For the text-containing cell, return its midpoint in [x, y] coordinate format. 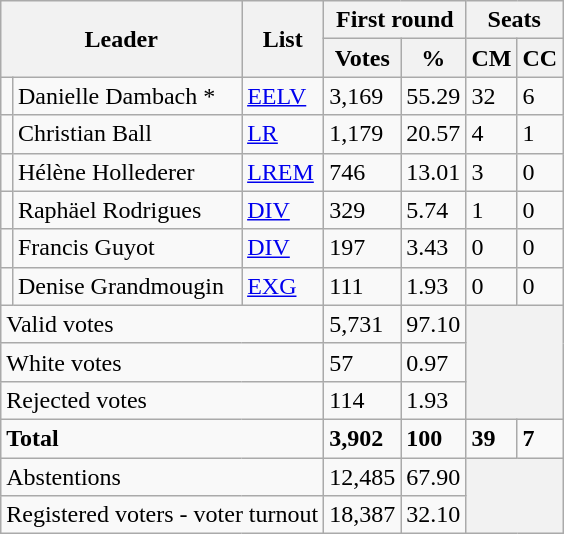
5,731 [362, 324]
100 [434, 438]
18,387 [362, 515]
7 [540, 438]
67.90 [434, 477]
White votes [162, 362]
32.10 [434, 515]
13.01 [434, 172]
Denise Grandmougin [126, 286]
3,902 [362, 438]
32 [492, 96]
Danielle Dambach * [126, 96]
329 [362, 210]
EXG [283, 286]
LR [283, 134]
4 [492, 134]
Seats [514, 20]
3 [492, 172]
Valid votes [162, 324]
3.43 [434, 248]
Francis Guyot [126, 248]
1,179 [362, 134]
Rejected votes [162, 400]
3,169 [362, 96]
0.97 [434, 362]
Christian Ball [126, 134]
Raphäel Rodrigues [126, 210]
5.74 [434, 210]
746 [362, 172]
CM [492, 58]
Votes [362, 58]
6 [540, 96]
111 [362, 286]
First round [395, 20]
97.10 [434, 324]
CC [540, 58]
55.29 [434, 96]
12,485 [362, 477]
Leader [122, 39]
20.57 [434, 134]
EELV [283, 96]
Hélène Hollederer [126, 172]
Registered voters - voter turnout [162, 515]
% [434, 58]
57 [362, 362]
Abstentions [162, 477]
197 [362, 248]
114 [362, 400]
Total [162, 438]
List [283, 39]
LREM [283, 172]
39 [492, 438]
